From the cell containing the given text, extract its center point as [X, Y] coordinate. 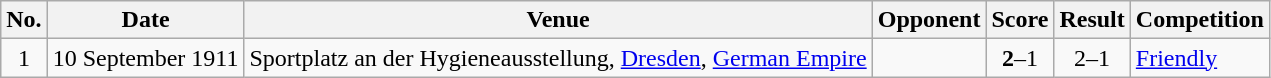
Venue [558, 20]
Result [1092, 20]
Sportplatz an der Hygieneausstellung, Dresden, German Empire [558, 58]
1 [24, 58]
Competition [1200, 20]
Friendly [1200, 58]
Date [146, 20]
No. [24, 20]
Opponent [929, 20]
10 September 1911 [146, 58]
Score [1020, 20]
